Search for the cell housing the specified text and yield its (X, Y) center coordinate. 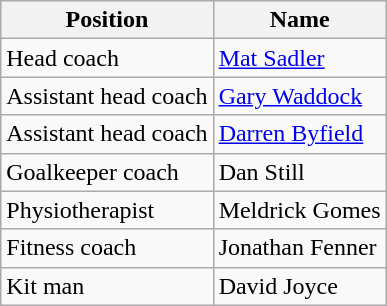
Dan Still (300, 172)
Mat Sadler (300, 58)
Fitness coach (107, 248)
Jonathan Fenner (300, 248)
Kit man (107, 286)
David Joyce (300, 286)
Name (300, 20)
Head coach (107, 58)
Goalkeeper coach (107, 172)
Darren Byfield (300, 134)
Physiotherapist (107, 210)
Position (107, 20)
Gary Waddock (300, 96)
Meldrick Gomes (300, 210)
